Identify which cell holds the provided text, then report its (X, Y) central coordinate. 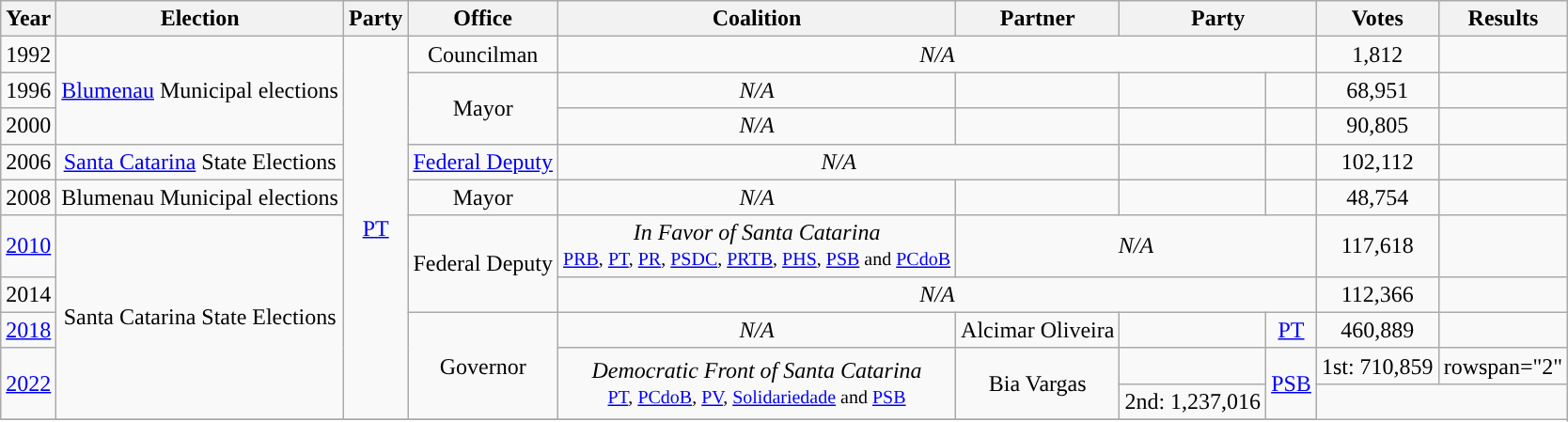
2022 (28, 383)
112,366 (1377, 294)
2008 (28, 197)
1992 (28, 55)
Results (1503, 19)
Democratic Front of Santa CatarinaPT, PCdoB, PV, Solidariedade and PSB (758, 383)
PSB (1292, 383)
117,618 (1377, 246)
1st: 710,859 (1377, 366)
In Favor of Santa CatarinaPRB, PT, PR, PSDC, PRTB, PHS, PSB and PCdoB (758, 246)
Coalition (758, 19)
1996 (28, 90)
68,951 (1377, 90)
Councilman (483, 55)
90,805 (1377, 126)
Year (28, 19)
Office (483, 19)
rowspan="2" (1503, 366)
Partner (1038, 19)
2018 (28, 330)
Alcimar Oliveira (1038, 330)
2006 (28, 162)
460,889 (1377, 330)
Votes (1377, 19)
2014 (28, 294)
2nd: 1,237,016 (1193, 401)
2000 (28, 126)
102,112 (1377, 162)
Election (200, 19)
Governor (483, 366)
1,812 (1377, 55)
Bia Vargas (1038, 383)
2010 (28, 246)
48,754 (1377, 197)
